Extract the [x, y] coordinate from the center of the cell holding the provided text.  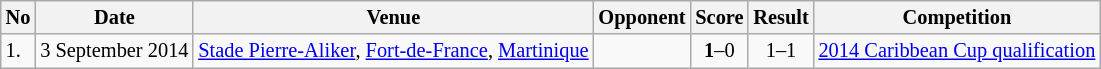
Score [719, 17]
Competition [958, 17]
No [18, 17]
Stade Pierre-Aliker, Fort-de-France, Martinique [393, 51]
3 September 2014 [114, 51]
Opponent [642, 17]
Result [780, 17]
Date [114, 17]
1–0 [719, 51]
1–1 [780, 51]
Venue [393, 17]
1. [18, 51]
2014 Caribbean Cup qualification [958, 51]
